Output the (X, Y) coordinate of the center of the cell containing the given text.  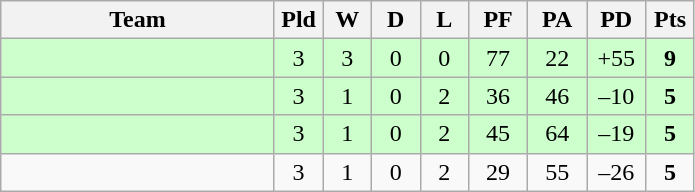
–26 (616, 172)
PA (558, 20)
Pts (670, 20)
77 (498, 58)
L (444, 20)
9 (670, 58)
D (396, 20)
45 (498, 134)
55 (558, 172)
–10 (616, 96)
PD (616, 20)
36 (498, 96)
29 (498, 172)
22 (558, 58)
46 (558, 96)
PF (498, 20)
Pld (298, 20)
–19 (616, 134)
Team (138, 20)
W (348, 20)
64 (558, 134)
+55 (616, 58)
